From the cell containing the given text, extract its center point as [X, Y] coordinate. 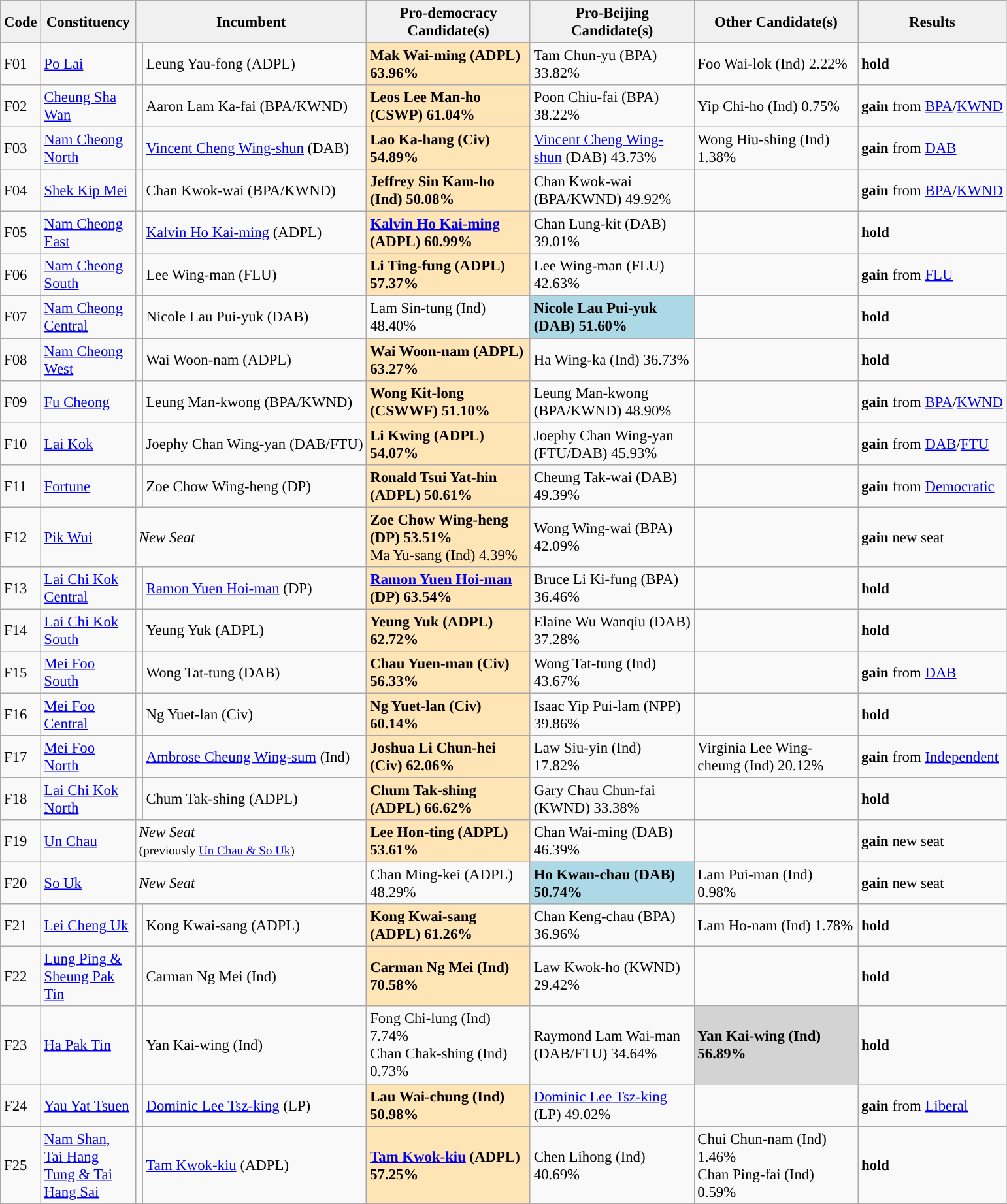
Shek Kip Mei [88, 191]
F11 [21, 486]
Ng Yuet-lan (Civ) [255, 715]
F20 [21, 883]
F21 [21, 925]
Chan Kwok-wai (BPA/KWND) 49.92% [612, 191]
Nicole Lau Pui-yuk (DAB) [255, 317]
Nam Shan, Tai Hang Tung & Tai Hang Sai [88, 1165]
Lai Chi Kok Central [88, 588]
Fu Cheong [88, 401]
Joephy Chan Wing-yan (DAB/FTU) [255, 444]
F05 [21, 233]
Nam Cheong West [88, 359]
Chum Tak-shing (ADPL) [255, 800]
Constituency [88, 22]
Cheung Sha Wan [88, 106]
Leos Lee Man-ho (CSWP) 61.04% [448, 106]
Chan Keng-chau (BPA) 36.96% [612, 925]
Gary Chau Chun-fai (KWND) 33.38% [612, 800]
F02 [21, 106]
Kalvin Ho Kai-ming (ADPL) [255, 233]
Carman Ng Mei (Ind) 70.58% [448, 977]
Nam Cheong North [88, 149]
gain from Liberal [933, 1105]
Bruce Li Ki-fung (BPA) 36.46% [612, 588]
Other Candidate(s) [776, 22]
gain from FLU [933, 274]
Jeffrey Sin Kam-ho (Ind) 50.08% [448, 191]
Chen Lihong (Ind) 40.69% [612, 1165]
F24 [21, 1105]
F22 [21, 977]
Tam Chun-yu (BPA) 33.82% [612, 64]
So Uk [88, 883]
Vincent Cheng Wing-shun (DAB) 43.73% [612, 149]
Lai Kok [88, 444]
Yau Yat Tsuen [88, 1105]
F12 [21, 537]
Pik Wui [88, 537]
Lam Ho-nam (Ind) 1.78% [776, 925]
Code [21, 22]
Fong Chi-lung (Ind) 7.74%Chan Chak-shing (Ind) 0.73% [448, 1045]
Leung Yau-fong (ADPL) [255, 64]
F03 [21, 149]
Chan Lung-kit (DAB) 39.01% [612, 233]
F09 [21, 401]
Ramon Yuen Hoi-man (DP) 63.54% [448, 588]
Pro-Beijing Candidate(s) [612, 22]
Zoe Chow Wing-heng (DP) 53.51%Ma Yu-sang (Ind) 4.39% [448, 537]
Wai Woon-nam (ADPL) [255, 359]
Lam Sin-tung (Ind) 48.40% [448, 317]
F16 [21, 715]
Ronald Tsui Yat-hin (ADPL) 50.61% [448, 486]
gain from Democratic [933, 486]
Cheung Tak-wai (DAB) 49.39% [612, 486]
New Seat(previously Un Chau & So Uk) [251, 841]
F01 [21, 64]
Wong Tat-tung (Ind) 43.67% [612, 673]
Leung Man-kwong (BPA/KWND) [255, 401]
Lao Ka-hang (Civ) 54.89% [448, 149]
Ha Wing-ka (Ind) 36.73% [612, 359]
Mak Wai-ming (ADPL) 63.96% [448, 64]
Dominic Lee Tsz-king (LP) 49.02% [612, 1105]
F15 [21, 673]
F13 [21, 588]
F19 [21, 841]
F25 [21, 1165]
Foo Wai-lok (Ind) 2.22% [776, 64]
Leung Man-kwong (BPA/KWND) 48.90% [612, 401]
F17 [21, 757]
Li Kwing (ADPL) 54.07% [448, 444]
Yan Kai-wing (Ind) 56.89% [776, 1045]
Kong Kwai-sang (ADPL) 61.26% [448, 925]
Wong Kit-long (CSWWF) 51.10% [448, 401]
Ha Pak Tin [88, 1045]
Chum Tak-shing (ADPL) 66.62% [448, 800]
Nam Cheong Central [88, 317]
Nam Cheong East [88, 233]
Nicole Lau Pui-yuk (DAB) 51.60% [612, 317]
Poon Chiu-fai (BPA) 38.22% [612, 106]
Lei Cheng Uk [88, 925]
Po Lai [88, 64]
Lau Wai-chung (Ind) 50.98% [448, 1105]
Wong Tat-tung (DAB) [255, 673]
F23 [21, 1045]
Pro-democracy Candidate(s) [448, 22]
Lee Hon-ting (ADPL) 53.61% [448, 841]
Lee Wing-man (FLU) 42.63% [612, 274]
Vincent Cheng Wing-shun (DAB) [255, 149]
Carman Ng Mei (Ind) [255, 977]
Fortune [88, 486]
Tam Kwok-kiu (ADPL) 57.25% [448, 1165]
Li Ting-fung (ADPL) 57.37% [448, 274]
Raymond Lam Wai-man (DAB/FTU) 34.64% [612, 1045]
Joshua Li Chun-hei (Civ) 62.06% [448, 757]
Tam Kwok-kiu (ADPL) [255, 1165]
Ambrose Cheung Wing-sum (Ind) [255, 757]
F07 [21, 317]
Law Siu-yin (Ind) 17.82% [612, 757]
Isaac Yip Pui-lam (NPP) 39.86% [612, 715]
Lai Chi Kok South [88, 630]
gain from Independent [933, 757]
Joephy Chan Wing-yan (FTU/DAB) 45.93% [612, 444]
Wai Woon-nam (ADPL) 63.27% [448, 359]
Ho Kwan-chau (DAB) 50.74% [612, 883]
Law Kwok-ho (KWND) 29.42% [612, 977]
Yeung Yuk (ADPL) [255, 630]
Yan Kai-wing (Ind) [255, 1045]
Chan Wai-ming (DAB) 46.39% [612, 841]
Yeung Yuk (ADPL) 62.72% [448, 630]
Lam Pui-man (Ind) 0.98% [776, 883]
Ng Yuet-lan (Civ) 60.14% [448, 715]
F10 [21, 444]
Wong Hiu-shing (Ind) 1.38% [776, 149]
F08 [21, 359]
Chau Yuen-man (Civ) 56.33% [448, 673]
F14 [21, 630]
Chui Chun-nam (Ind) 1.46%Chan Ping-fai (Ind) 0.59% [776, 1165]
Zoe Chow Wing-heng (DP) [255, 486]
Results [933, 22]
Mei Foo North [88, 757]
gain from DAB/FTU [933, 444]
Chan Ming-kei (ADPL) 48.29% [448, 883]
Mei Foo Central [88, 715]
Un Chau [88, 841]
F06 [21, 274]
Kong Kwai-sang (ADPL) [255, 925]
Nam Cheong South [88, 274]
F18 [21, 800]
Kalvin Ho Kai-ming (ADPL) 60.99% [448, 233]
Aaron Lam Ka-fai (BPA/KWND) [255, 106]
Elaine Wu Wanqiu (DAB) 37.28% [612, 630]
Mei Foo South [88, 673]
Lai Chi Kok North [88, 800]
Lee Wing-man (FLU) [255, 274]
Dominic Lee Tsz-king (LP) [255, 1105]
Lung Ping & Sheung Pak Tin [88, 977]
Yip Chi-ho (Ind) 0.75% [776, 106]
F04 [21, 191]
Ramon Yuen Hoi-man (DP) [255, 588]
Virginia Lee Wing-cheung (Ind) 20.12% [776, 757]
Chan Kwok-wai (BPA/KWND) [255, 191]
Incumbent [251, 22]
Wong Wing-wai (BPA) 42.09% [612, 537]
